Find where the given text appears and provide that cell's center as (x, y) coordinate. 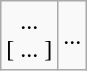
... (72, 36)
... [ ... ] (30, 36)
